Locate the cell with the specified text and output its [x, y] center coordinate. 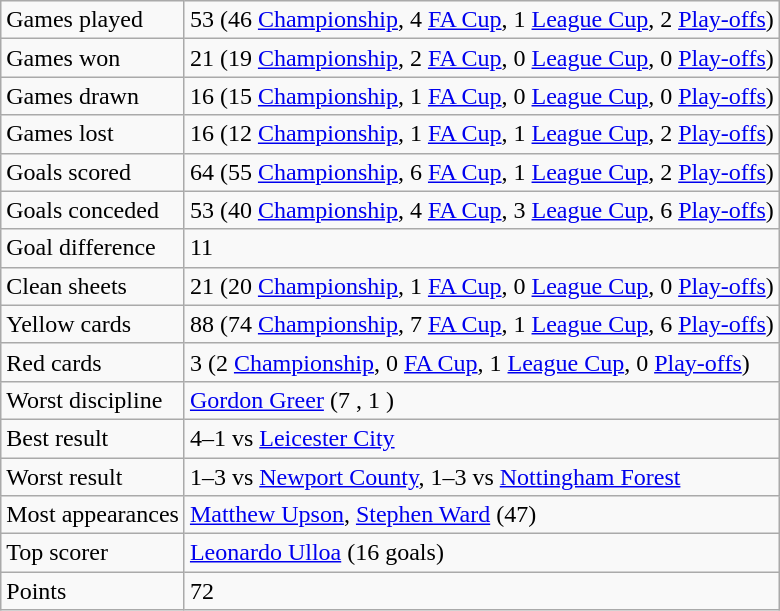
Worst result [93, 477]
Games lost [93, 134]
Leonardo Ulloa (16 goals) [482, 553]
53 (46 Championship, 4 FA Cup, 1 League Cup, 2 Play-offs) [482, 20]
11 [482, 248]
Games drawn [93, 96]
Red cards [93, 362]
Goal difference [93, 248]
88 (74 Championship, 7 FA Cup, 1 League Cup, 6 Play-offs) [482, 324]
Points [93, 591]
Games won [93, 58]
53 (40 Championship, 4 FA Cup, 3 League Cup, 6 Play-offs) [482, 210]
Best result [93, 438]
4–1 vs Leicester City [482, 438]
72 [482, 591]
Gordon Greer (7 , 1 ) [482, 400]
1–3 vs Newport County, 1–3 vs Nottingham Forest [482, 477]
3 (2 Championship, 0 FA Cup, 1 League Cup, 0 Play-offs) [482, 362]
Goals conceded [93, 210]
Top scorer [93, 553]
Worst discipline [93, 400]
Matthew Upson, Stephen Ward (47) [482, 515]
Goals scored [93, 172]
Games played [93, 20]
Clean sheets [93, 286]
Most appearances [93, 515]
21 (20 Championship, 1 FA Cup, 0 League Cup, 0 Play-offs) [482, 286]
64 (55 Championship, 6 FA Cup, 1 League Cup, 2 Play-offs) [482, 172]
Yellow cards [93, 324]
16 (12 Championship, 1 FA Cup, 1 League Cup, 2 Play-offs) [482, 134]
21 (19 Championship, 2 FA Cup, 0 League Cup, 0 Play-offs) [482, 58]
16 (15 Championship, 1 FA Cup, 0 League Cup, 0 Play-offs) [482, 96]
